Find where the given text appears and provide that cell's center as [X, Y] coordinate. 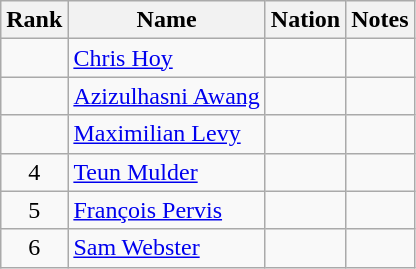
4 [34, 172]
Teun Mulder [166, 172]
Sam Webster [166, 248]
Azizulhasni Awang [166, 96]
Notes [380, 20]
Maximilian Levy [166, 134]
François Pervis [166, 210]
6 [34, 248]
Rank [34, 20]
Chris Hoy [166, 58]
5 [34, 210]
Nation [305, 20]
Name [166, 20]
